Locate the cell with the specified text and output its [x, y] center coordinate. 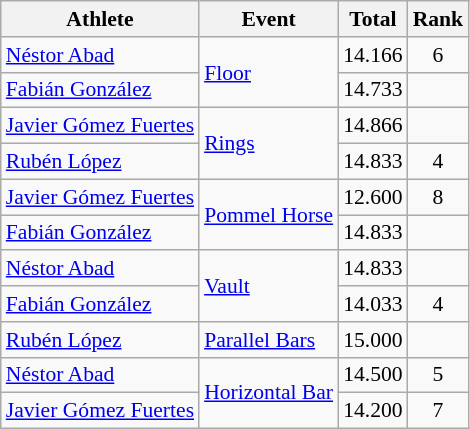
15.000 [372, 340]
Pommel Horse [268, 214]
14.033 [372, 304]
14.166 [372, 55]
14.733 [372, 90]
Rank [438, 19]
7 [438, 411]
14.500 [372, 375]
Rings [268, 144]
8 [438, 197]
6 [438, 55]
Vault [268, 286]
14.866 [372, 126]
5 [438, 375]
Total [372, 19]
Athlete [100, 19]
Floor [268, 72]
Horizontal Bar [268, 392]
Event [268, 19]
14.200 [372, 411]
12.600 [372, 197]
Parallel Bars [268, 340]
